Extract the (x, y) coordinate from the center of the cell holding the provided text.  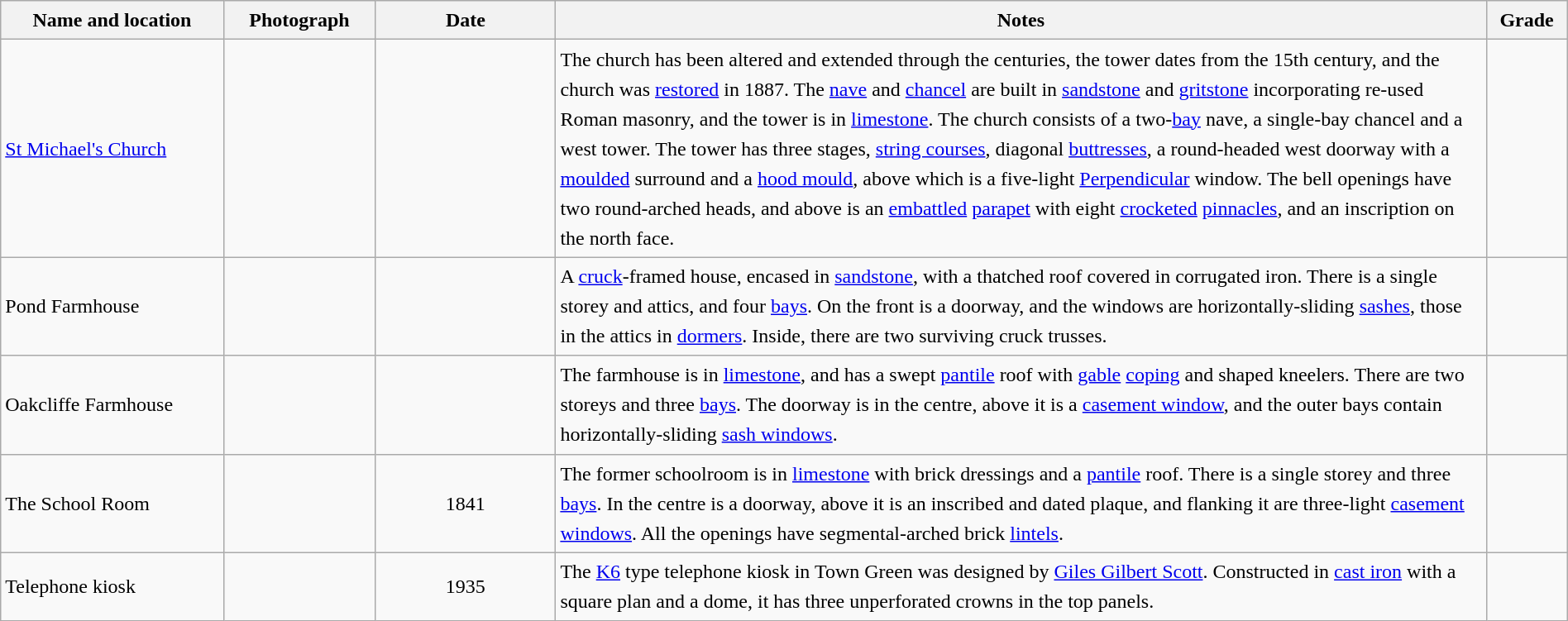
Name and location (112, 20)
1935 (466, 587)
Notes (1021, 20)
Date (466, 20)
1841 (466, 503)
Grade (1527, 20)
Oakcliffe Farmhouse (112, 405)
Telephone kiosk (112, 587)
Photograph (299, 20)
St Michael's Church (112, 149)
Pond Farmhouse (112, 306)
The School Room (112, 503)
